Capture the cell that displays the provided text and extract its (x, y) central coordinate. 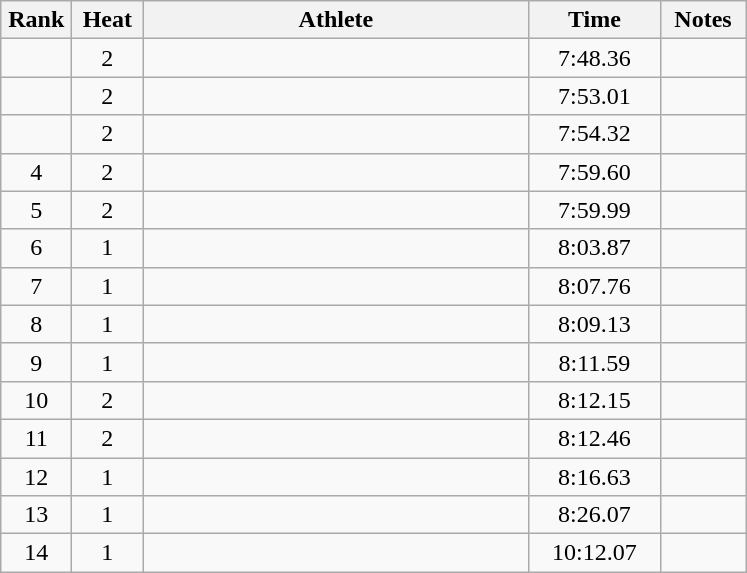
12 (36, 477)
Notes (703, 20)
8:09.13 (594, 324)
7:48.36 (594, 58)
7:53.01 (594, 96)
7:59.99 (594, 210)
Athlete (336, 20)
4 (36, 172)
11 (36, 438)
8:16.63 (594, 477)
6 (36, 248)
10:12.07 (594, 553)
9 (36, 362)
14 (36, 553)
10 (36, 400)
Rank (36, 20)
5 (36, 210)
Heat (108, 20)
Time (594, 20)
8 (36, 324)
8:07.76 (594, 286)
7:59.60 (594, 172)
7 (36, 286)
7:54.32 (594, 134)
8:12.46 (594, 438)
8:26.07 (594, 515)
8:03.87 (594, 248)
8:11.59 (594, 362)
8:12.15 (594, 400)
13 (36, 515)
